From the cell containing the given text, extract its center point as [X, Y] coordinate. 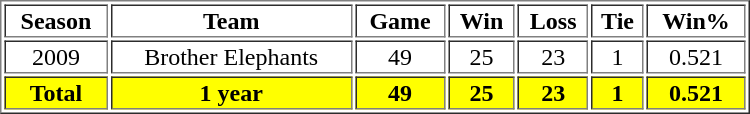
2009 [56, 56]
Game [400, 20]
Season [56, 20]
Loss [554, 20]
Total [56, 92]
Brother Elephants [231, 56]
1 year [231, 92]
Team [231, 20]
Win% [696, 20]
Win [482, 20]
Tie [617, 20]
